Extract the [x, y] coordinate from the center of the cell holding the provided text.  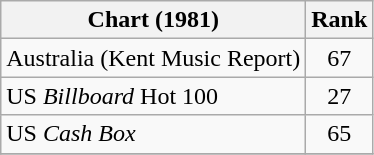
Australia (Kent Music Report) [154, 58]
Rank [340, 20]
US Cash Box [154, 134]
65 [340, 134]
27 [340, 96]
67 [340, 58]
US Billboard Hot 100 [154, 96]
Chart (1981) [154, 20]
